Locate the cell with the specified text and output its (x, y) center coordinate. 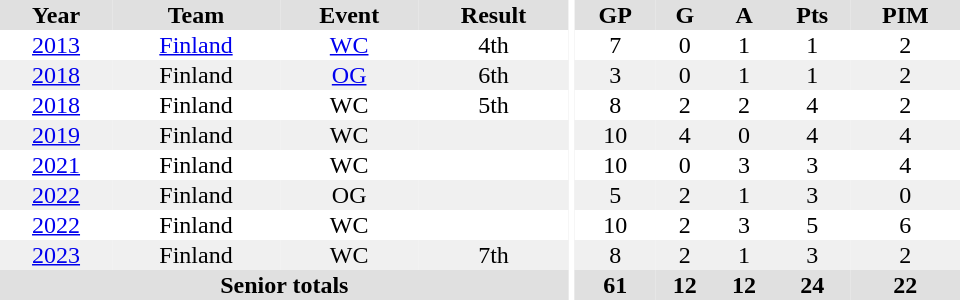
4th (493, 45)
Year (56, 15)
G (684, 15)
Event (349, 15)
2023 (56, 255)
A (744, 15)
6 (906, 225)
6th (493, 75)
22 (906, 285)
2019 (56, 135)
61 (615, 285)
GP (615, 15)
Team (196, 15)
7 (615, 45)
Result (493, 15)
2021 (56, 165)
PIM (906, 15)
7th (493, 255)
Senior totals (284, 285)
24 (812, 285)
Pts (812, 15)
2013 (56, 45)
5th (493, 105)
